Pinpoint the cell where the given text exists, returning its [X, Y] midpoint coordinate. 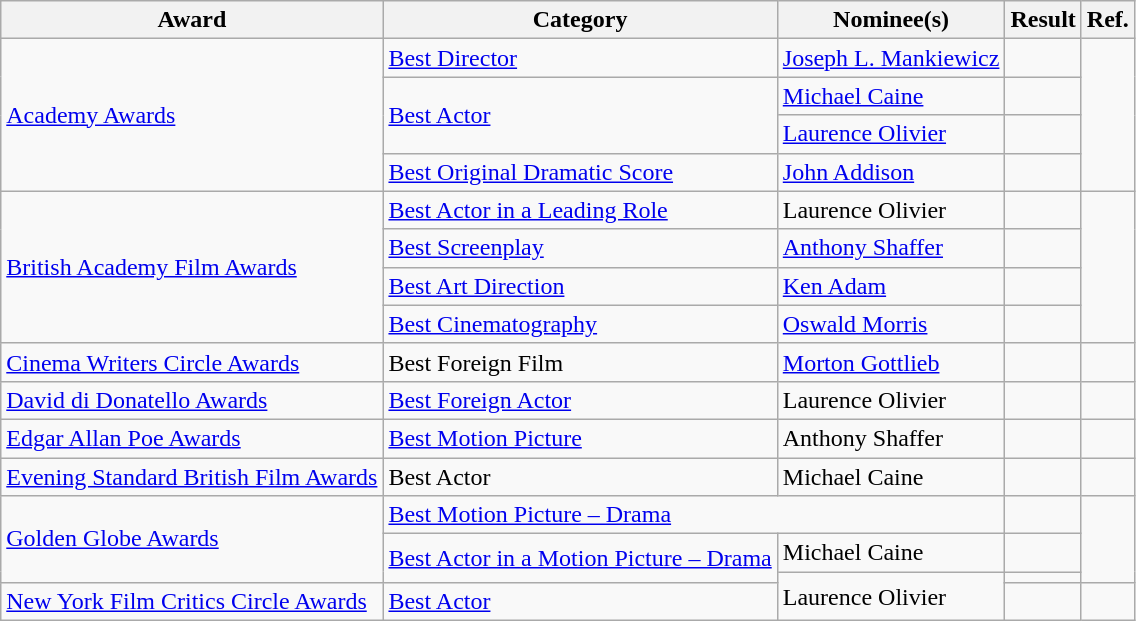
David di Donatello Awards [192, 400]
Edgar Allan Poe Awards [192, 438]
Best Motion Picture [580, 438]
Ref. [1108, 20]
Best Director [580, 58]
Best Original Dramatic Score [580, 172]
Oswald Morris [891, 324]
Best Foreign Film [580, 362]
Best Actor in a Leading Role [580, 210]
Best Foreign Actor [580, 400]
Best Motion Picture – Drama [694, 515]
Best Art Direction [580, 286]
New York Film Critics Circle Awards [192, 602]
John Addison [891, 172]
Academy Awards [192, 115]
Nominee(s) [891, 20]
Morton Gottlieb [891, 362]
Category [580, 20]
Evening Standard British Film Awards [192, 477]
Best Actor in a Motion Picture – Drama [580, 558]
Golden Globe Awards [192, 540]
Joseph L. Mankiewicz [891, 58]
British Academy Film Awards [192, 267]
Cinema Writers Circle Awards [192, 362]
Best Cinematography [580, 324]
Best Screenplay [580, 248]
Award [192, 20]
Ken Adam [891, 286]
Result [1043, 20]
